Identify which cell holds the provided text, then report its [x, y] central coordinate. 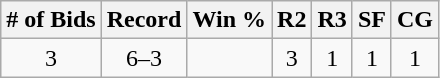
R3 [332, 20]
CG [414, 20]
6–3 [144, 58]
SF [372, 20]
R2 [292, 20]
# of Bids [51, 20]
Win % [230, 20]
Record [144, 20]
